Search for the cell housing the specified text and yield its [X, Y] center coordinate. 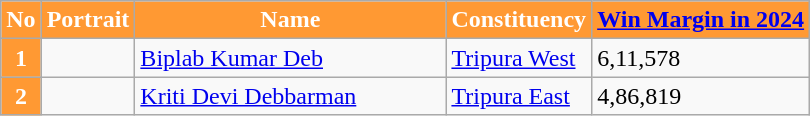
4,86,819 [701, 96]
Win Margin in 2024 [701, 20]
2 [21, 96]
No [21, 20]
Biplab Kumar Deb [290, 58]
Portrait [88, 20]
6,11,578 [701, 58]
Name [290, 20]
Constituency [519, 20]
1 [21, 58]
Tripura East [519, 96]
Tripura West [519, 58]
Kriti Devi Debbarman [290, 96]
